Search for the cell housing the specified text and yield its [x, y] center coordinate. 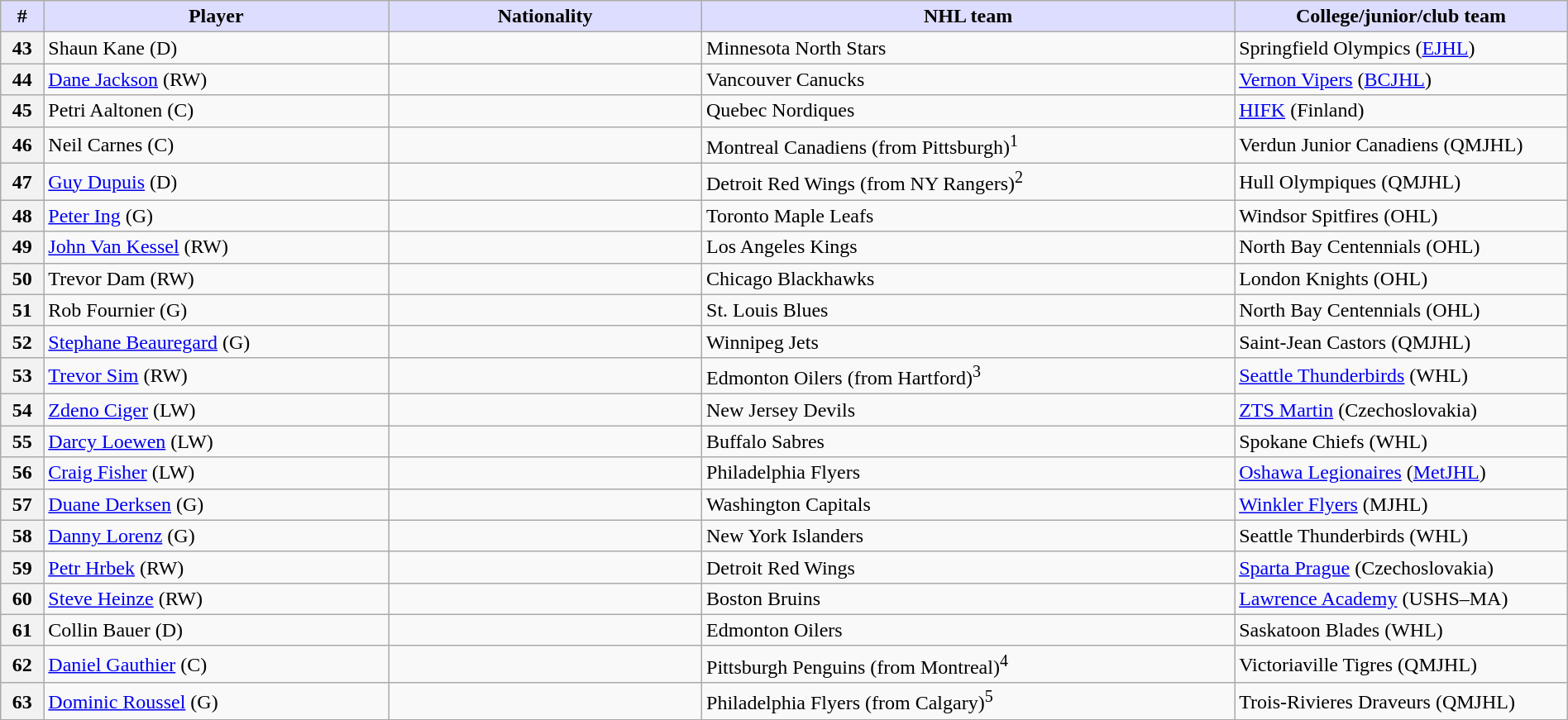
Lawrence Academy (USHS–MA) [1401, 598]
Los Angeles Kings [968, 247]
Nationality [546, 17]
Winkler Flyers (MJHL) [1401, 504]
Shaun Kane (D) [217, 48]
56 [22, 473]
Vernon Vipers (BCJHL) [1401, 79]
Trois-Rivieres Draveurs (QMJHL) [1401, 701]
60 [22, 598]
Buffalo Sabres [968, 441]
Saint-Jean Castors (QMJHL) [1401, 341]
50 [22, 279]
57 [22, 504]
Quebec Nordiques [968, 111]
Minnesota North Stars [968, 48]
Sparta Prague (Czechoslovakia) [1401, 567]
53 [22, 375]
Montreal Canadiens (from Pittsburgh)1 [968, 145]
Chicago Blackhawks [968, 279]
Craig Fisher (LW) [217, 473]
Duane Derksen (G) [217, 504]
London Knights (OHL) [1401, 279]
John Van Kessel (RW) [217, 247]
St. Louis Blues [968, 310]
58 [22, 536]
College/junior/club team [1401, 17]
43 [22, 48]
63 [22, 701]
59 [22, 567]
Philadelphia Flyers [968, 473]
52 [22, 341]
Guy Dupuis (D) [217, 182]
44 [22, 79]
Detroit Red Wings (from NY Rangers)2 [968, 182]
Daniel Gauthier (C) [217, 665]
Victoriaville Tigres (QMJHL) [1401, 665]
55 [22, 441]
Philadelphia Flyers (from Calgary)5 [968, 701]
NHL team [968, 17]
Darcy Loewen (LW) [217, 441]
Petri Aaltonen (C) [217, 111]
45 [22, 111]
Pittsburgh Penguins (from Montreal)4 [968, 665]
Hull Olympiques (QMJHL) [1401, 182]
Edmonton Oilers [968, 630]
Winnipeg Jets [968, 341]
49 [22, 247]
Danny Lorenz (G) [217, 536]
New Jersey Devils [968, 410]
ZTS Martin (Czechoslovakia) [1401, 410]
Washington Capitals [968, 504]
61 [22, 630]
Peter Ing (G) [217, 216]
Windsor Spitfires (OHL) [1401, 216]
Detroit Red Wings [968, 567]
Spokane Chiefs (WHL) [1401, 441]
HIFK (Finland) [1401, 111]
Boston Bruins [968, 598]
Oshawa Legionaires (MetJHL) [1401, 473]
Edmonton Oilers (from Hartford)3 [968, 375]
62 [22, 665]
Trevor Dam (RW) [217, 279]
Zdeno Ciger (LW) [217, 410]
47 [22, 182]
Verdun Junior Canadiens (QMJHL) [1401, 145]
Dane Jackson (RW) [217, 79]
New York Islanders [968, 536]
Player [217, 17]
Collin Bauer (D) [217, 630]
Stephane Beauregard (G) [217, 341]
Rob Fournier (G) [217, 310]
Steve Heinze (RW) [217, 598]
54 [22, 410]
Neil Carnes (C) [217, 145]
# [22, 17]
Saskatoon Blades (WHL) [1401, 630]
Trevor Sim (RW) [217, 375]
Petr Hrbek (RW) [217, 567]
Springfield Olympics (EJHL) [1401, 48]
Vancouver Canucks [968, 79]
46 [22, 145]
48 [22, 216]
Toronto Maple Leafs [968, 216]
Dominic Roussel (G) [217, 701]
51 [22, 310]
